From the cell containing the given text, extract its center point as (X, Y) coordinate. 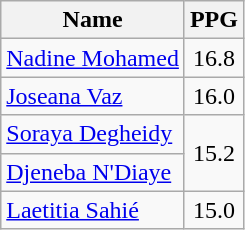
Djeneba N'Diaye (93, 172)
Name (93, 20)
16.0 (214, 96)
Soraya Degheidy (93, 134)
PPG (214, 20)
16.8 (214, 58)
Nadine Mohamed (93, 58)
15.0 (214, 210)
Laetitia Sahié (93, 210)
15.2 (214, 153)
Joseana Vaz (93, 96)
